From the cell containing the given text, extract its center point as [X, Y] coordinate. 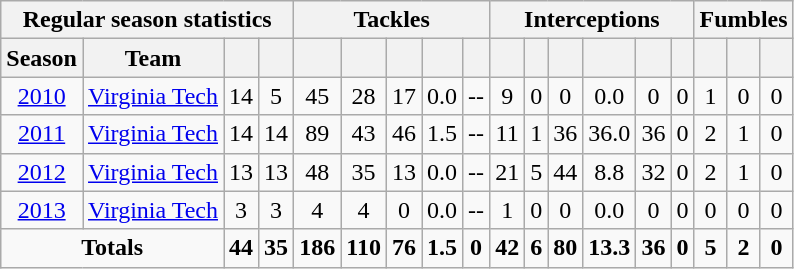
9 [508, 96]
11 [508, 134]
Fumbles [744, 20]
32 [654, 172]
2010 [42, 96]
43 [364, 134]
76 [404, 248]
8.8 [610, 172]
48 [318, 172]
45 [318, 96]
2012 [42, 172]
Season [42, 58]
36.0 [610, 134]
2011 [42, 134]
2013 [42, 210]
17 [404, 96]
Regular season statistics [148, 20]
Totals [112, 248]
110 [364, 248]
Interceptions [592, 20]
Team [152, 58]
89 [318, 134]
46 [404, 134]
80 [566, 248]
42 [508, 248]
Tackles [392, 20]
6 [536, 248]
28 [364, 96]
186 [318, 248]
21 [508, 172]
13.3 [610, 248]
